Search for the cell housing the specified text and yield its [x, y] center coordinate. 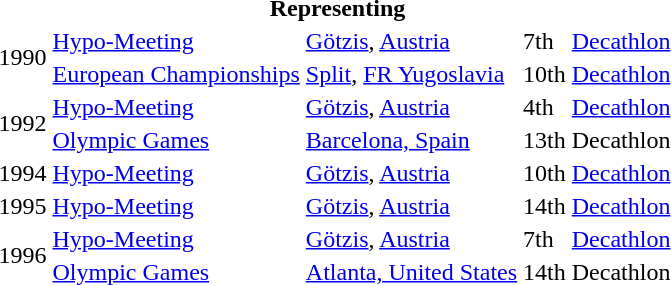
14th [545, 206]
Olympic Games [176, 140]
European Championships [176, 74]
13th [545, 140]
4th [545, 107]
Barcelona, Spain [411, 140]
Split, FR Yugoslavia [411, 74]
